Identify which cell holds the provided text, then report its (X, Y) central coordinate. 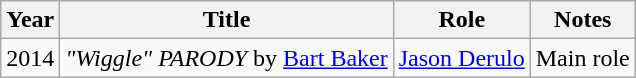
Role (462, 20)
Jason Derulo (462, 58)
Notes (582, 20)
"Wiggle" PARODY by Bart Baker (226, 58)
Title (226, 20)
Main role (582, 58)
2014 (30, 58)
Year (30, 20)
